Find where the given text appears and provide that cell's center as (X, Y) coordinate. 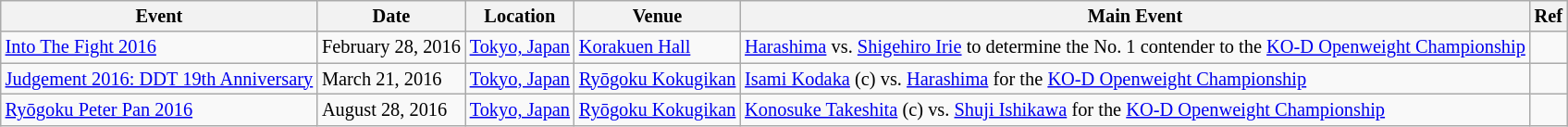
Ref (1549, 16)
February 28, 2016 (391, 47)
Judgement 2016: DDT 19th Anniversary (159, 79)
Korakuen Hall (657, 47)
Event (159, 16)
Konosuke Takeshita (c) vs. Shuji Ishikawa for the KO-D Openweight Championship (1134, 109)
Location (520, 16)
March 21, 2016 (391, 79)
Ryōgoku Peter Pan 2016 (159, 109)
Main Event (1134, 16)
Date (391, 16)
Venue (657, 16)
Harashima vs. Shigehiro Irie to determine the No. 1 contender to the KO-D Openweight Championship (1134, 47)
Isami Kodaka (c) vs. Harashima for the KO-D Openweight Championship (1134, 79)
August 28, 2016 (391, 109)
Into The Fight 2016 (159, 47)
